Extract the (X, Y) coordinate from the center of the cell holding the provided text.  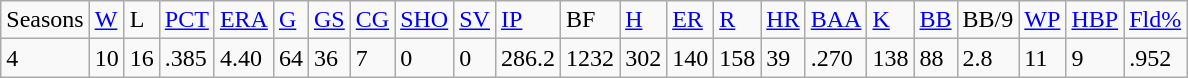
.952 (1156, 58)
88 (936, 58)
K (890, 20)
Seasons (45, 20)
4 (45, 58)
16 (142, 58)
140 (690, 58)
11 (1042, 58)
BB/9 (988, 20)
1232 (590, 58)
SV (475, 20)
4.40 (244, 58)
BAA (836, 20)
G (290, 20)
.270 (836, 58)
H (644, 20)
W (106, 20)
PCT (186, 20)
302 (644, 58)
10 (106, 58)
7 (372, 58)
158 (738, 58)
.385 (186, 58)
36 (329, 58)
R (738, 20)
BB (936, 20)
HBP (1095, 20)
IP (528, 20)
L (142, 20)
2.8 (988, 58)
BF (590, 20)
39 (783, 58)
GS (329, 20)
ER (690, 20)
Fld% (1156, 20)
286.2 (528, 58)
64 (290, 58)
WP (1042, 20)
138 (890, 58)
SHO (424, 20)
ERA (244, 20)
9 (1095, 58)
HR (783, 20)
CG (372, 20)
